Return (X, Y) of the center of cell containing provided text 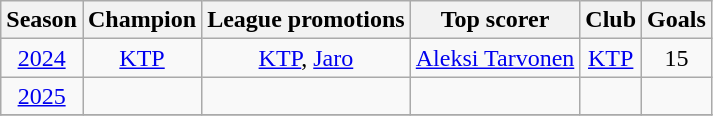
Top scorer (495, 20)
League promotions (306, 20)
15 (677, 58)
Champion (142, 20)
Club (611, 20)
2024 (42, 58)
KTP, Jaro (306, 58)
Season (42, 20)
Aleksi Tarvonen (495, 58)
2025 (42, 96)
Goals (677, 20)
